Capture the cell that displays the provided text and extract its [X, Y] central coordinate. 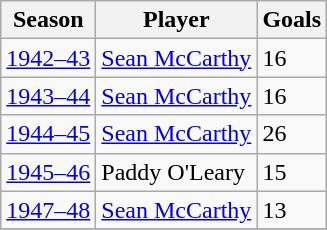
1945–46 [48, 172]
1942–43 [48, 58]
1947–48 [48, 210]
15 [292, 172]
13 [292, 210]
Goals [292, 20]
1944–45 [48, 134]
1943–44 [48, 96]
Player [176, 20]
Season [48, 20]
26 [292, 134]
Paddy O'Leary [176, 172]
